Return (X, Y) of the center of cell containing provided text 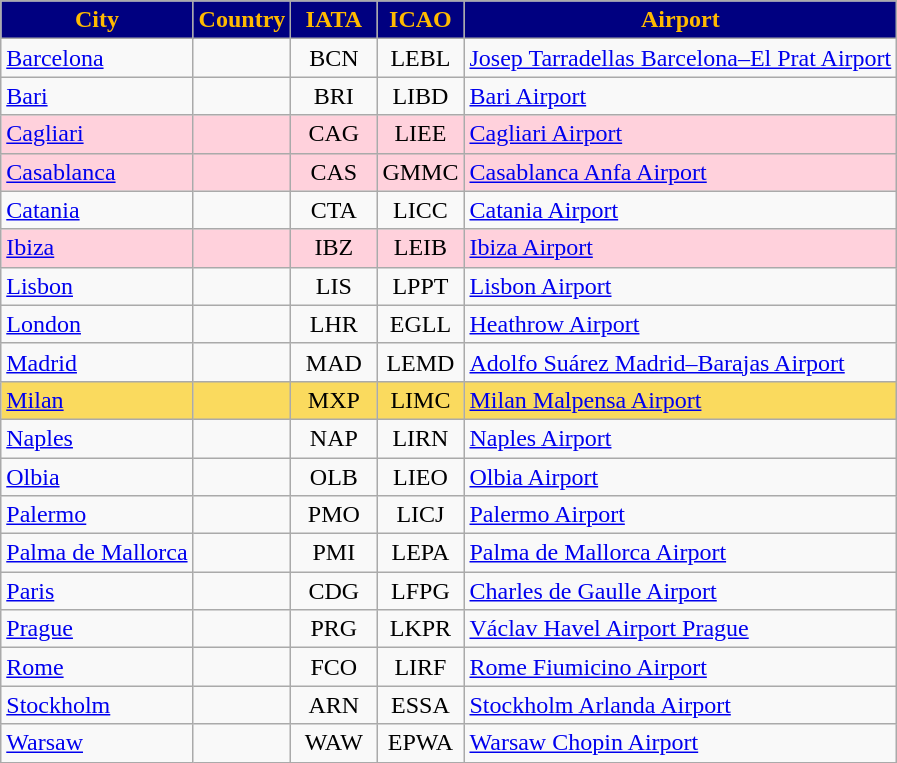
Airport (680, 20)
Cagliari (97, 134)
City (97, 20)
Palma de Mallorca Airport (680, 553)
NAP (334, 438)
CTA (334, 210)
LKPR (420, 629)
Lisbon Airport (680, 286)
LEPA (420, 553)
BRI (334, 96)
Olbia Airport (680, 477)
MAD (334, 362)
CAS (334, 172)
Ibiza Airport (680, 248)
Adolfo Suárez Madrid–Barajas Airport (680, 362)
OLB (334, 477)
GMMC (420, 172)
LIRF (420, 667)
LEBL (420, 58)
Charles de Gaulle Airport (680, 591)
Milan (97, 400)
Warsaw Chopin Airport (680, 743)
Catania Airport (680, 210)
LIEE (420, 134)
CDG (334, 591)
Lisbon (97, 286)
Madrid (97, 362)
Bari Airport (680, 96)
Palermo Airport (680, 515)
Barcelona (97, 58)
LPPT (420, 286)
MXP (334, 400)
PMO (334, 515)
Josep Tarradellas Barcelona–El Prat Airport (680, 58)
Paris (97, 591)
LEIB (420, 248)
Country (242, 20)
Casablanca (97, 172)
ARN (334, 705)
LICC (420, 210)
Stockholm Arlanda Airport (680, 705)
ICAO (420, 20)
Cagliari Airport (680, 134)
EPWA (420, 743)
PRG (334, 629)
Palma de Mallorca (97, 553)
LICJ (420, 515)
CAG (334, 134)
Václav Havel Airport Prague (680, 629)
PMI (334, 553)
LIRN (420, 438)
Palermo (97, 515)
BCN (334, 58)
LIMC (420, 400)
Naples Airport (680, 438)
Rome Fiumicino Airport (680, 667)
Naples (97, 438)
LEMD (420, 362)
Milan Malpensa Airport (680, 400)
IBZ (334, 248)
Bari (97, 96)
Olbia (97, 477)
LIEO (420, 477)
Warsaw (97, 743)
Prague (97, 629)
Catania (97, 210)
Casablanca Anfa Airport (680, 172)
Ibiza (97, 248)
LFPG (420, 591)
EGLL (420, 324)
ESSA (420, 705)
LHR (334, 324)
WAW (334, 743)
Stockholm (97, 705)
Rome (97, 667)
LIS (334, 286)
FCO (334, 667)
Heathrow Airport (680, 324)
IATA (334, 20)
London (97, 324)
LIBD (420, 96)
